Return (x, y) of the center of cell containing provided text 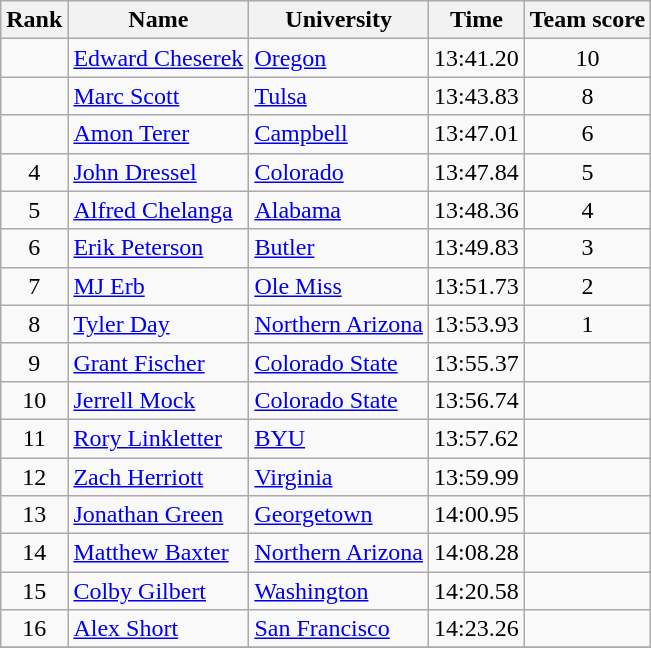
Rank (34, 20)
BYU (339, 438)
14 (34, 553)
Butler (339, 248)
14:23.26 (477, 629)
Ole Miss (339, 286)
Oregon (339, 58)
Alex Short (158, 629)
Matthew Baxter (158, 553)
15 (34, 591)
13:59.99 (477, 477)
Grant Fischer (158, 362)
Zach Herriott (158, 477)
7 (34, 286)
3 (587, 248)
13:48.36 (477, 210)
13:51.73 (477, 286)
Georgetown (339, 515)
Time (477, 20)
Colby Gilbert (158, 591)
Tulsa (339, 96)
Team score (587, 20)
13:43.83 (477, 96)
Erik Peterson (158, 248)
16 (34, 629)
Colorado (339, 172)
University (339, 20)
Alabama (339, 210)
13:57.62 (477, 438)
13:47.84 (477, 172)
Jerrell Mock (158, 400)
Rory Linkletter (158, 438)
Washington (339, 591)
14:08.28 (477, 553)
13:41.20 (477, 58)
13:47.01 (477, 134)
Edward Cheserek (158, 58)
Alfred Chelanga (158, 210)
9 (34, 362)
13:55.37 (477, 362)
13:56.74 (477, 400)
14:00.95 (477, 515)
1 (587, 324)
13 (34, 515)
Jonathan Green (158, 515)
Tyler Day (158, 324)
San Francisco (339, 629)
13:53.93 (477, 324)
MJ Erb (158, 286)
2 (587, 286)
Marc Scott (158, 96)
Name (158, 20)
Amon Terer (158, 134)
Campbell (339, 134)
John Dressel (158, 172)
11 (34, 438)
12 (34, 477)
Virginia (339, 477)
13:49.83 (477, 248)
14:20.58 (477, 591)
